Search for the cell housing the specified text and yield its [X, Y] center coordinate. 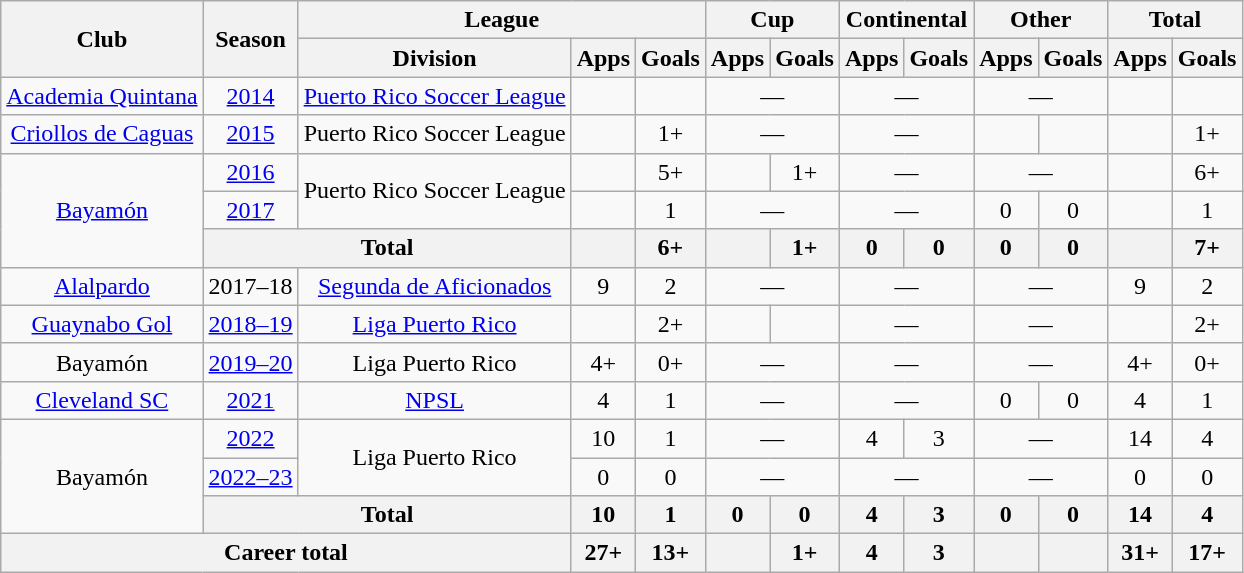
7+ [1207, 248]
2014 [250, 96]
13+ [671, 553]
2017 [250, 210]
5+ [671, 172]
Academia Quintana [102, 96]
Other [1041, 20]
2022 [250, 438]
Club [102, 39]
27+ [603, 553]
2017–18 [250, 286]
2018–19 [250, 324]
31+ [1140, 553]
Continental [906, 20]
Division [434, 58]
2015 [250, 134]
2022–23 [250, 477]
2016 [250, 172]
2019–20 [250, 362]
Alalpardo [102, 286]
League [502, 20]
NPSL [434, 400]
Segunda de Aficionados [434, 286]
Guaynabo Gol [102, 324]
Criollos de Caguas [102, 134]
17+ [1207, 553]
Cup [772, 20]
Career total [286, 553]
Cleveland SC [102, 400]
2021 [250, 400]
Season [250, 39]
